Output the [X, Y] coordinate of the center of the cell containing the given text.  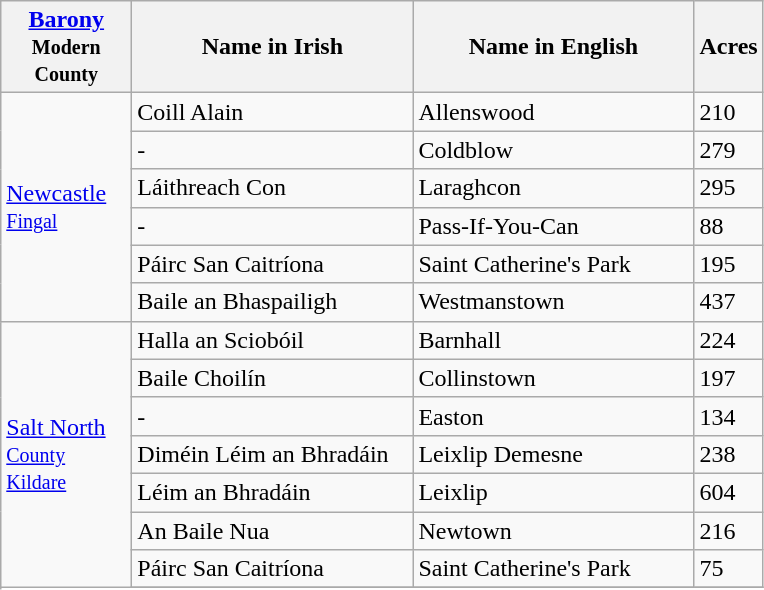
216 [728, 531]
Collinstown [554, 378]
Easton [554, 416]
224 [728, 340]
Láithreach Con [272, 188]
Name in English [554, 47]
134 [728, 416]
Allenswood [554, 112]
295 [728, 188]
An Baile Nua [272, 531]
197 [728, 378]
Pass-If-You-Can [554, 226]
Barnhall [554, 340]
238 [728, 454]
Newtown [554, 531]
88 [728, 226]
Coill Alain [272, 112]
Name in Irish [272, 47]
Léim an Bhradáin [272, 492]
Salt NorthCounty Kildare [66, 454]
604 [728, 492]
Leixlip Demesne [554, 454]
Acres [728, 47]
Baile an Bhaspailigh [272, 302]
Coldblow [554, 150]
Baile Choilín [272, 378]
BaronyModern County [66, 47]
75 [728, 569]
Halla an Sciobóil [272, 340]
Westmanstown [554, 302]
437 [728, 302]
279 [728, 150]
195 [728, 264]
Laraghcon [554, 188]
Leixlip [554, 492]
210 [728, 112]
NewcastleFingal [66, 207]
Diméin Léim an Bhradáin [272, 454]
